Extract the (X, Y) coordinate from the center of the cell holding the provided text.  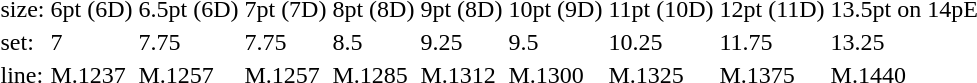
9.25 (462, 42)
11.75 (772, 42)
9.5 (556, 42)
8.5 (374, 42)
7 (92, 42)
10.25 (661, 42)
